Find where the given text appears and provide that cell's center as [x, y] coordinate. 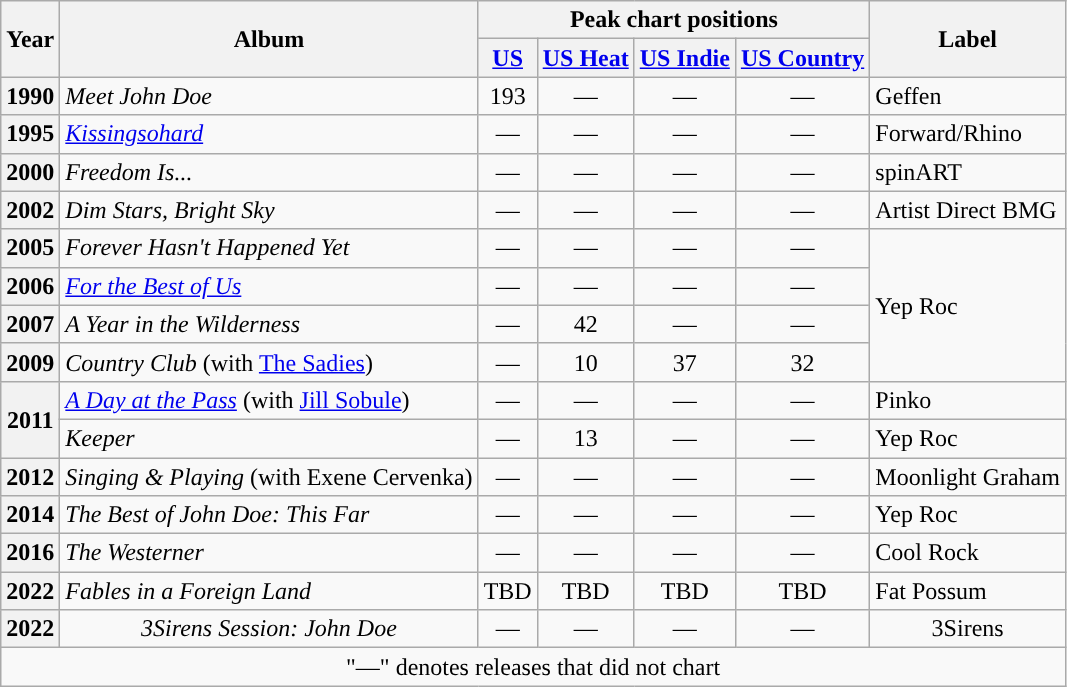
13 [586, 438]
2011 [30, 419]
2009 [30, 362]
Dim Stars, Bright Sky [269, 210]
2007 [30, 324]
Peak chart positions [674, 20]
A Day at the Pass (with Jill Sobule) [269, 400]
2016 [30, 553]
Meet John Doe [269, 96]
US [508, 58]
3Sirens [968, 629]
The Best of John Doe: This Far [269, 515]
37 [684, 362]
Fables in a Foreign Land [269, 591]
Keeper [269, 438]
US Indie [684, 58]
10 [586, 362]
32 [802, 362]
3Sirens Session: John Doe [269, 629]
Country Club (with The Sadies) [269, 362]
Fat Possum [968, 591]
2012 [30, 477]
Forever Hasn't Happened Yet [269, 248]
1990 [30, 96]
A Year in the Wilderness [269, 324]
US Country [802, 58]
Freedom Is... [269, 172]
Cool Rock [968, 553]
spinART [968, 172]
"—" denotes releases that did not chart [534, 667]
Year [30, 39]
2000 [30, 172]
42 [586, 324]
For the Best of Us [269, 286]
Album [269, 39]
Moonlight Graham [968, 477]
2005 [30, 248]
The Westerner [269, 553]
2014 [30, 515]
Label [968, 39]
193 [508, 96]
2006 [30, 286]
Geffen [968, 96]
Forward/Rhino [968, 134]
Artist Direct BMG [968, 210]
2002 [30, 210]
Pinko [968, 400]
US Heat [586, 58]
Kissingsohard [269, 134]
1995 [30, 134]
Singing & Playing (with Exene Cervenka) [269, 477]
